Search for the cell housing the specified text and yield its (x, y) center coordinate. 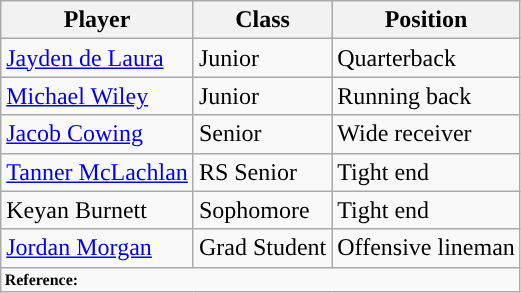
Tanner McLachlan (98, 172)
Player (98, 20)
Jacob Cowing (98, 134)
Sophomore (262, 210)
Jordan Morgan (98, 248)
Michael Wiley (98, 96)
Position (426, 20)
Senior (262, 134)
Jayden de Laura (98, 58)
Grad Student (262, 248)
Offensive lineman (426, 248)
Running back (426, 96)
Wide receiver (426, 134)
Keyan Burnett (98, 210)
Reference: (261, 279)
Quarterback (426, 58)
RS Senior (262, 172)
Class (262, 20)
